Locate the cell with the specified text and output its (X, Y) center coordinate. 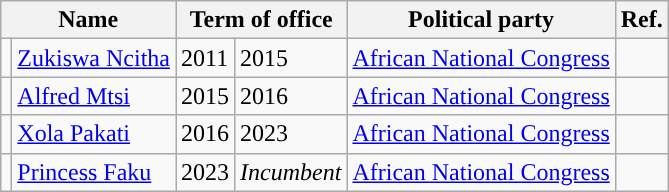
Incumbent (291, 172)
2011 (206, 58)
Ref. (642, 20)
Princess Faku (94, 172)
Term of office (262, 20)
Alfred Mtsi (94, 96)
Xola Pakati (94, 134)
Name (88, 20)
Political party (481, 20)
Zukiswa Ncitha (94, 58)
